Return the [X, Y] coordinate for the center point of the cell that contains the specified text.  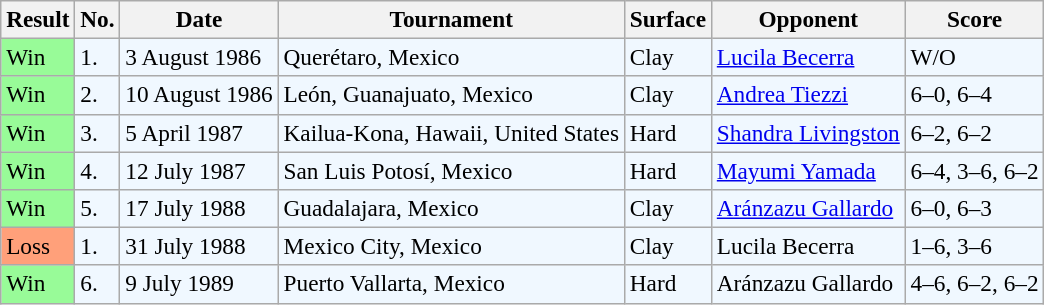
Kailua-Kona, Hawaii, United States [451, 133]
10 August 1986 [199, 95]
Score [974, 19]
Loss [38, 246]
6–2, 6–2 [974, 133]
Tournament [451, 19]
1–6, 3–6 [974, 246]
Querétaro, Mexico [451, 57]
6–4, 3–6, 6–2 [974, 170]
4. [98, 170]
Guadalajara, Mexico [451, 208]
6. [98, 284]
Puerto Vallarta, Mexico [451, 284]
W/O [974, 57]
6–0, 6–3 [974, 208]
Opponent [808, 19]
Shandra Livingston [808, 133]
17 July 1988 [199, 208]
Mexico City, Mexico [451, 246]
3 August 1986 [199, 57]
5. [98, 208]
San Luis Potosí, Mexico [451, 170]
6–0, 6–4 [974, 95]
3. [98, 133]
Result [38, 19]
Date [199, 19]
No. [98, 19]
5 April 1987 [199, 133]
Mayumi Yamada [808, 170]
Surface [668, 19]
León, Guanajuato, Mexico [451, 95]
12 July 1987 [199, 170]
2. [98, 95]
4–6, 6–2, 6–2 [974, 284]
9 July 1989 [199, 284]
31 July 1988 [199, 246]
Andrea Tiezzi [808, 95]
